Determine the (X, Y) coordinate at the center of the cell enclosing the given text.  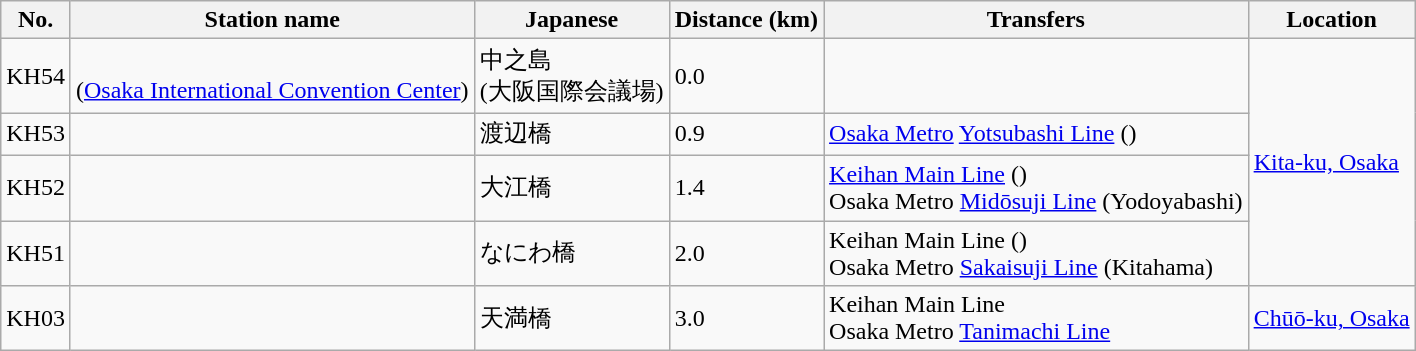
No. (36, 20)
0.9 (746, 134)
Kita-ku, Osaka (1332, 162)
KH52 (36, 188)
KH54 (36, 76)
KH03 (36, 318)
0.0 (746, 76)
(Osaka International Convention Center) (272, 76)
KH53 (36, 134)
なにわ橋 (572, 252)
1.4 (746, 188)
2.0 (746, 252)
3.0 (746, 318)
中之島(大阪国際会議場) (572, 76)
Keihan Main Line Osaka Metro Tanimachi Line (1036, 318)
Station name (272, 20)
天満橋 (572, 318)
Japanese (572, 20)
Keihan Main Line () Osaka Metro Sakaisuji Line (Kitahama) (1036, 252)
Location (1332, 20)
渡辺橋 (572, 134)
大江橋 (572, 188)
Chūō-ku, Osaka (1332, 318)
KH51 (36, 252)
Distance (km) (746, 20)
Osaka Metro Yotsubashi Line () (1036, 134)
Keihan Main Line () Osaka Metro Midōsuji Line (Yodoyabashi) (1036, 188)
Transfers (1036, 20)
